Extract the (X, Y) coordinate from the center of the cell holding the provided text.  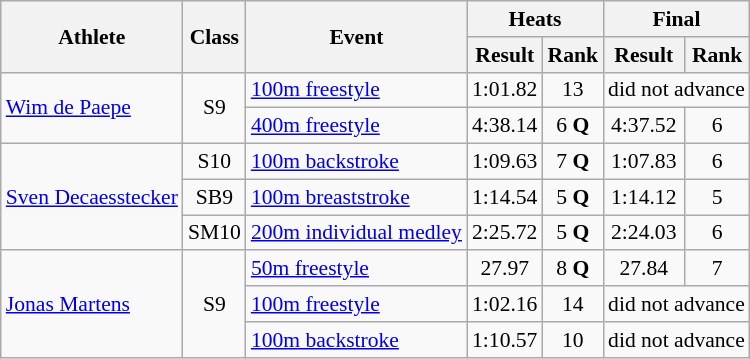
1:14.54 (504, 197)
5 (716, 197)
1:14.12 (644, 197)
Athlete (92, 36)
13 (572, 90)
6 Q (572, 126)
Heats (535, 19)
400m freestyle (356, 126)
27.84 (644, 269)
2:25.72 (504, 233)
2:24.03 (644, 233)
Class (214, 36)
4:38.14 (504, 126)
1:09.63 (504, 162)
1:10.57 (504, 340)
7 Q (572, 162)
10 (572, 340)
200m individual medley (356, 233)
S10 (214, 162)
Sven Decaesstecker (92, 198)
14 (572, 304)
8 Q (572, 269)
1:01.82 (504, 90)
1:02.16 (504, 304)
Jonas Martens (92, 304)
50m freestyle (356, 269)
100m breaststroke (356, 197)
Wim de Paepe (92, 108)
1:07.83 (644, 162)
27.97 (504, 269)
SM10 (214, 233)
4:37.52 (644, 126)
Event (356, 36)
7 (716, 269)
Final (676, 19)
SB9 (214, 197)
